Pinpoint the cell where the given text exists, returning its (x, y) midpoint coordinate. 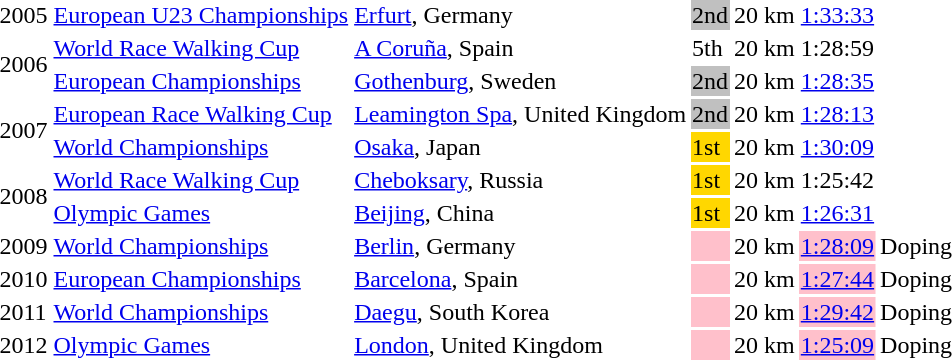
1:27:44 (837, 279)
Cheboksary, Russia (520, 180)
1:28:59 (837, 48)
Berlin, Germany (520, 246)
London, United Kingdom (520, 345)
1:33:33 (837, 15)
1:30:09 (837, 147)
1:29:42 (837, 312)
1:25:09 (837, 345)
Erfurt, Germany (520, 15)
Gothenburg, Sweden (520, 81)
Osaka, Japan (520, 147)
A Coruña, Spain (520, 48)
European Race Walking Cup (201, 114)
Barcelona, Spain (520, 279)
Daegu, South Korea (520, 312)
1:28:13 (837, 114)
1:26:31 (837, 213)
Leamington Spa, United Kingdom (520, 114)
European U23 Championships (201, 15)
5th (710, 48)
1:28:09 (837, 246)
Beijing, China (520, 213)
1:25:42 (837, 180)
1:28:35 (837, 81)
